Determine the (x, y) coordinate at the center of the cell enclosing the given text.  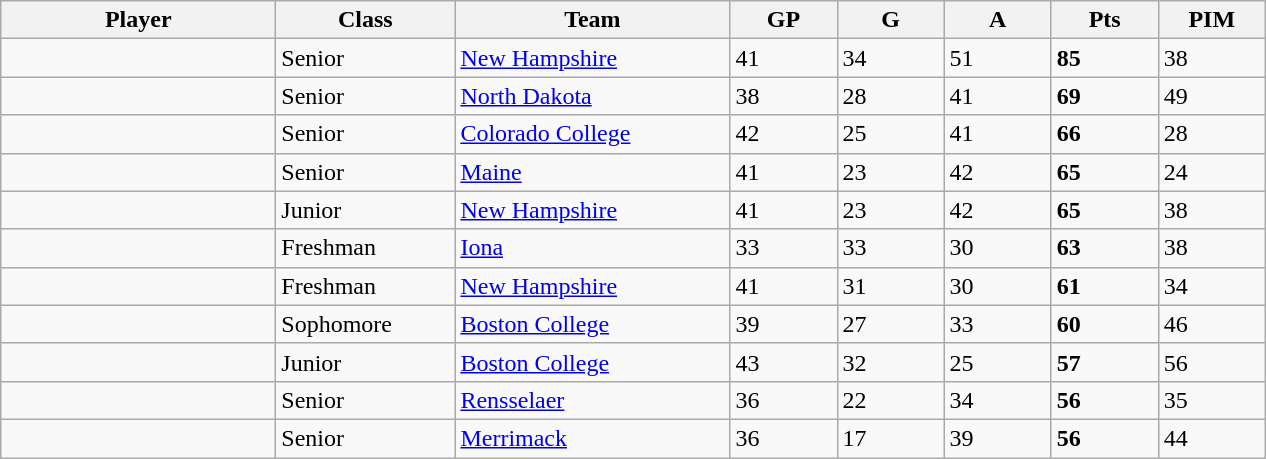
Rensselaer (592, 400)
G (890, 20)
85 (1104, 58)
Merrimack (592, 438)
17 (890, 438)
60 (1104, 324)
Colorado College (592, 134)
Class (366, 20)
49 (1212, 96)
Sophomore (366, 324)
A (998, 20)
31 (890, 286)
North Dakota (592, 96)
63 (1104, 248)
66 (1104, 134)
44 (1212, 438)
69 (1104, 96)
24 (1212, 172)
46 (1212, 324)
Pts (1104, 20)
PIM (1212, 20)
61 (1104, 286)
Iona (592, 248)
Team (592, 20)
35 (1212, 400)
57 (1104, 362)
Player (138, 20)
Maine (592, 172)
51 (998, 58)
32 (890, 362)
27 (890, 324)
43 (784, 362)
GP (784, 20)
22 (890, 400)
